Locate the cell with the specified text and output its [x, y] center coordinate. 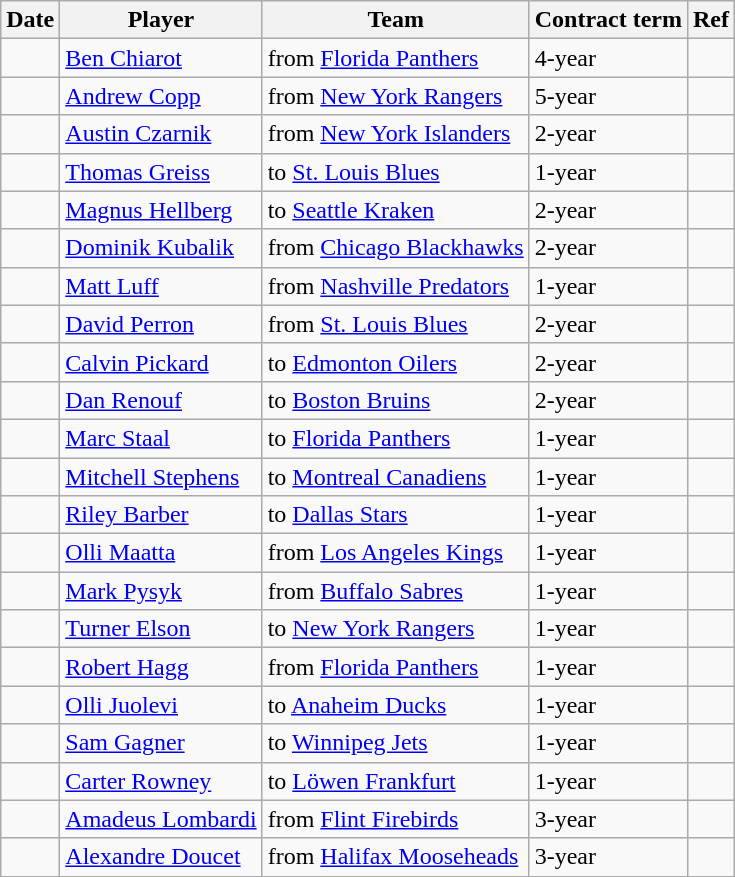
from New York Islanders [396, 134]
Riley Barber [161, 515]
Austin Czarnik [161, 134]
to Winnipeg Jets [396, 743]
from Los Angeles Kings [396, 553]
Olli Maatta [161, 553]
to Florida Panthers [396, 438]
5-year [608, 96]
Dan Renouf [161, 400]
Matt Luff [161, 286]
Alexandre Doucet [161, 857]
David Perron [161, 324]
from Flint Firebirds [396, 819]
Andrew Copp [161, 96]
Turner Elson [161, 629]
Mitchell Stephens [161, 477]
from Nashville Predators [396, 286]
Robert Hagg [161, 667]
4-year [608, 58]
to New York Rangers [396, 629]
from St. Louis Blues [396, 324]
to Montreal Canadiens [396, 477]
Calvin Pickard [161, 362]
Marc Staal [161, 438]
Thomas Greiss [161, 172]
from Buffalo Sabres [396, 591]
Ref [710, 20]
Amadeus Lombardi [161, 819]
Dominik Kubalik [161, 248]
Carter Rowney [161, 781]
Ben Chiarot [161, 58]
Sam Gagner [161, 743]
Team [396, 20]
Mark Pysyk [161, 591]
Date [30, 20]
to Seattle Kraken [396, 210]
to St. Louis Blues [396, 172]
Player [161, 20]
from New York Rangers [396, 96]
to Edmonton Oilers [396, 362]
to Löwen Frankfurt [396, 781]
from Chicago Blackhawks [396, 248]
Magnus Hellberg [161, 210]
to Boston Bruins [396, 400]
Olli Juolevi [161, 705]
Contract term [608, 20]
to Dallas Stars [396, 515]
from Halifax Mooseheads [396, 857]
to Anaheim Ducks [396, 705]
